Output the [x, y] coordinate of the center of the cell containing the given text.  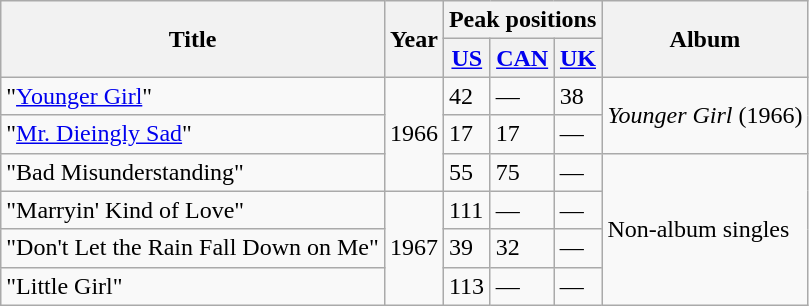
38 [578, 96]
US [466, 58]
"Mr. Dieingly Sad" [193, 134]
55 [466, 172]
1967 [414, 248]
111 [466, 210]
42 [466, 96]
39 [466, 248]
"Little Girl" [193, 286]
1966 [414, 134]
Title [193, 39]
Peak positions [522, 20]
75 [522, 172]
Album [705, 39]
UK [578, 58]
"Marryin' Kind of Love" [193, 210]
Younger Girl (1966) [705, 115]
"Don't Let the Rain Fall Down on Me" [193, 248]
Non-album singles [705, 229]
CAN [522, 58]
Year [414, 39]
32 [522, 248]
"Younger Girl" [193, 96]
"Bad Misunderstanding" [193, 172]
113 [466, 286]
